Pinpoint the cell where the given text exists, returning its [x, y] midpoint coordinate. 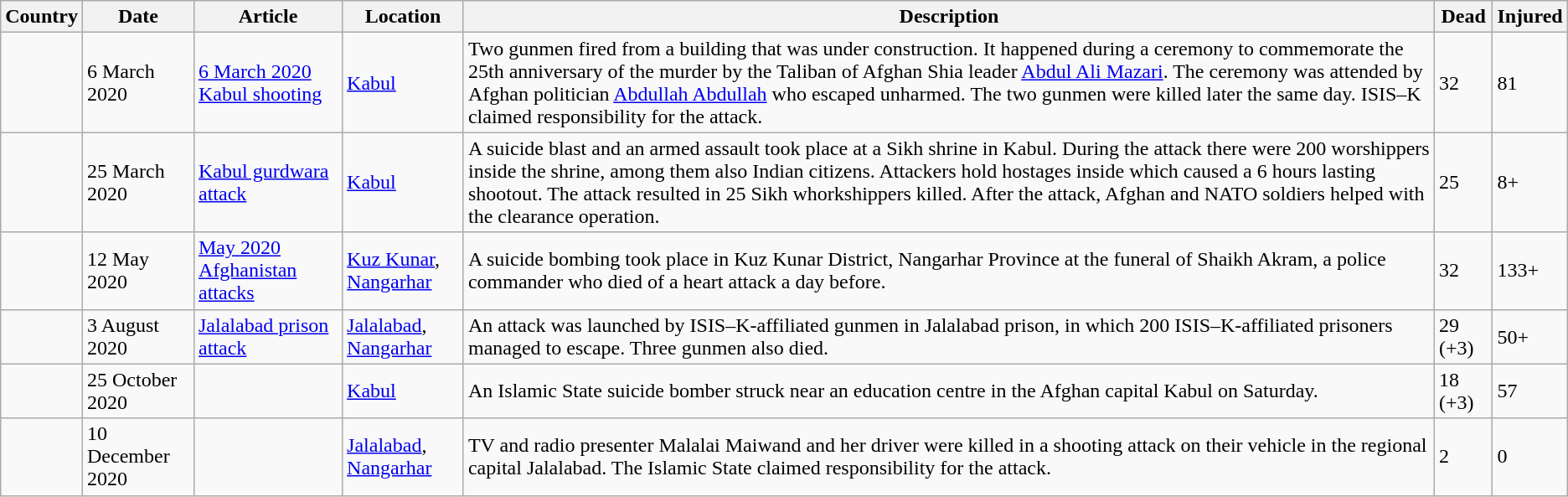
29 (+3) [1462, 337]
3 August 2020 [137, 337]
Injured [1529, 17]
6 March 2020 [137, 82]
25 [1462, 183]
Description [948, 17]
12 May 2020 [137, 271]
Kabul gurdwara attack [268, 183]
25 March 2020 [137, 183]
May 2020 Afghanistan attacks [268, 271]
An Islamic State suicide bomber struck near an education centre in the Afghan capital Kabul on Saturday. [948, 391]
Date [137, 17]
Dead [1462, 17]
Location [404, 17]
Country [42, 17]
133+ [1529, 271]
10 December 2020 [137, 457]
0 [1529, 457]
Kuz Kunar, Nangarhar [404, 271]
57 [1529, 391]
Article [268, 17]
50+ [1529, 337]
2 [1462, 457]
81 [1529, 82]
18 (+3) [1462, 391]
6 March 2020 Kabul shooting [268, 82]
8+ [1529, 183]
Jalalabad prison attack [268, 337]
25 October 2020 [137, 391]
